Provide the [x, y] coordinate of the cell's center where the given text is located.  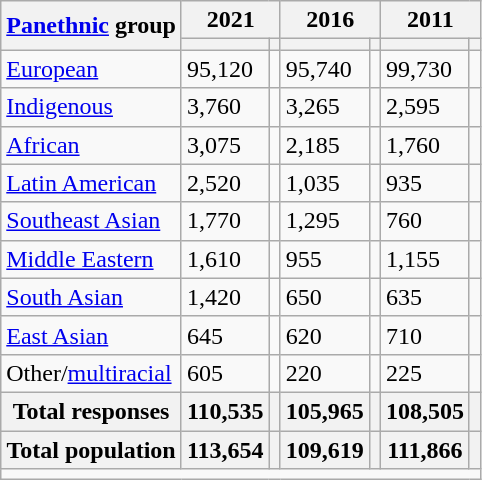
1,155 [424, 259]
110,535 [225, 411]
650 [324, 297]
Indigenous [92, 107]
European [92, 69]
108,505 [424, 411]
225 [424, 373]
95,740 [324, 69]
935 [424, 183]
2,595 [424, 107]
Panethnic group [92, 26]
109,619 [324, 449]
Middle Eastern [92, 259]
2,185 [324, 145]
Other/multiracial [92, 373]
645 [225, 335]
111,866 [424, 449]
3,760 [225, 107]
2,520 [225, 183]
Total population [92, 449]
2011 [430, 20]
Latin American [92, 183]
1,770 [225, 221]
605 [225, 373]
1,295 [324, 221]
Total responses [92, 411]
635 [424, 297]
113,654 [225, 449]
3,265 [324, 107]
1,035 [324, 183]
105,965 [324, 411]
620 [324, 335]
955 [324, 259]
220 [324, 373]
99,730 [424, 69]
2016 [330, 20]
1,420 [225, 297]
3,075 [225, 145]
South Asian [92, 297]
760 [424, 221]
95,120 [225, 69]
Southeast Asian [92, 221]
African [92, 145]
1,760 [424, 145]
1,610 [225, 259]
2021 [230, 20]
East Asian [92, 335]
710 [424, 335]
